From the cell containing the given text, extract its center point as (X, Y) coordinate. 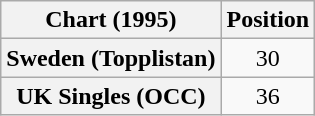
36 (268, 96)
30 (268, 58)
Position (268, 20)
Sweden (Topplistan) (111, 58)
Chart (1995) (111, 20)
UK Singles (OCC) (111, 96)
